Return (X, Y) of the center of cell containing provided text 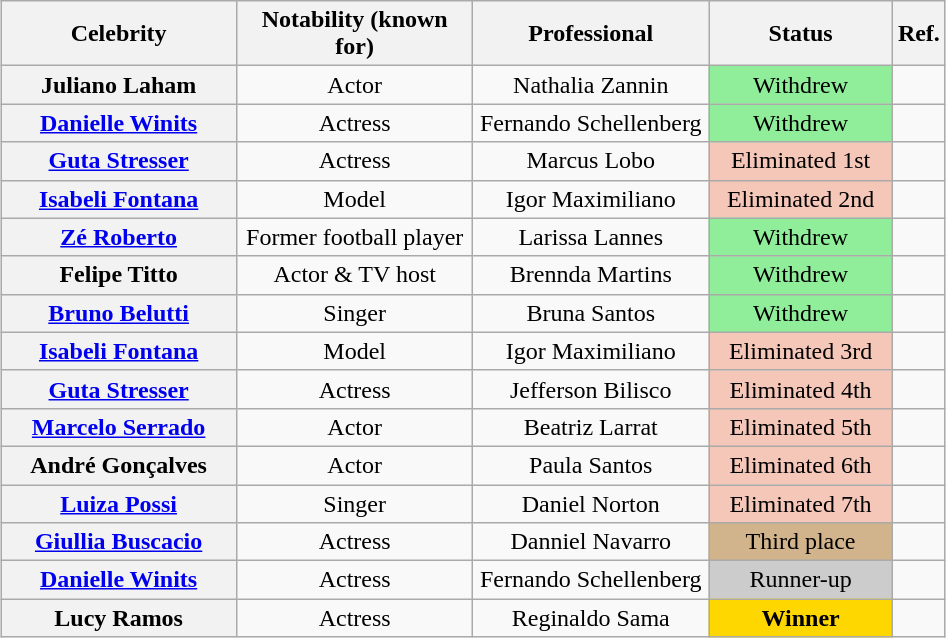
Eliminated 5th (801, 427)
Paula Santos (591, 465)
Eliminated 1st (801, 161)
Actor & TV host (355, 275)
Status (801, 34)
Ref. (918, 34)
Luiza Possi (119, 503)
Brennda Martins (591, 275)
Celebrity (119, 34)
André Gonçalves (119, 465)
Felipe Titto (119, 275)
Eliminated 7th (801, 503)
Third place (801, 542)
Bruno Belutti (119, 313)
Winner (801, 618)
Bruna Santos (591, 313)
Runner-up (801, 580)
Beatriz Larrat (591, 427)
Notability (known for) (355, 34)
Eliminated 2nd (801, 199)
Jefferson Bilisco (591, 389)
Reginaldo Sama (591, 618)
Marcelo Serrado (119, 427)
Eliminated 6th (801, 465)
Danniel Navarro (591, 542)
Eliminated 4th (801, 389)
Marcus Lobo (591, 161)
Larissa Lannes (591, 237)
Juliano Laham (119, 85)
Giullia Buscacio (119, 542)
Zé Roberto (119, 237)
Nathalia Zannin (591, 85)
Former football player (355, 237)
Lucy Ramos (119, 618)
Professional (591, 34)
Eliminated 3rd (801, 351)
Daniel Norton (591, 503)
